Search for the cell housing the specified text and yield its (x, y) center coordinate. 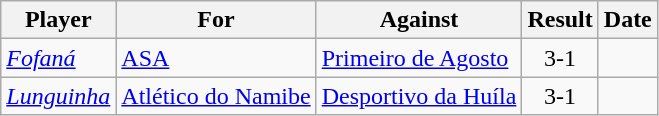
Date (628, 20)
Fofaná (58, 58)
Primeiro de Agosto (419, 58)
Lunguinha (58, 96)
For (216, 20)
Desportivo da Huíla (419, 96)
ASA (216, 58)
Atlético do Namibe (216, 96)
Against (419, 20)
Player (58, 20)
Result (560, 20)
